Locate the cell with the specified text and output its [X, Y] center coordinate. 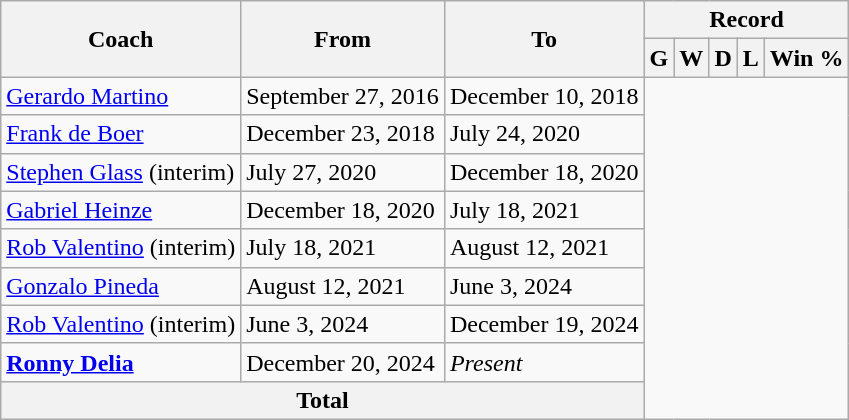
Win % [806, 58]
December 19, 2024 [544, 324]
Present [544, 362]
G [659, 58]
July 24, 2020 [544, 134]
To [544, 39]
Record [746, 20]
L [750, 58]
Total [322, 400]
W [692, 58]
December 10, 2018 [544, 96]
September 27, 2016 [343, 96]
Ronny Delia [121, 362]
December 23, 2018 [343, 134]
December 20, 2024 [343, 362]
July 27, 2020 [343, 172]
Gerardo Martino [121, 96]
Coach [121, 39]
Gonzalo Pineda [121, 286]
From [343, 39]
Gabriel Heinze [121, 210]
Stephen Glass (interim) [121, 172]
D [723, 58]
Frank de Boer [121, 134]
